Find where the given text appears and provide that cell's center as [x, y] coordinate. 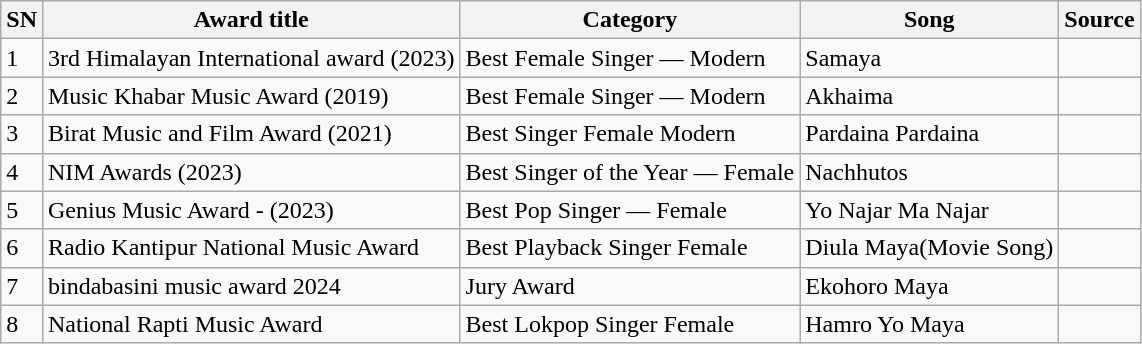
5 [22, 210]
SN [22, 20]
Jury Award [630, 286]
Hamro Yo Maya [930, 324]
Genius Music Award - (2023) [251, 210]
Best Singer Female Modern [630, 134]
NIM Awards (2023) [251, 172]
Radio Kantipur National Music Award [251, 248]
Award title [251, 20]
Diula Maya(Movie Song) [930, 248]
Samaya [930, 58]
National Rapti Music Award [251, 324]
Akhaima [930, 96]
Yo Najar Ma Najar [930, 210]
Source [1100, 20]
3 [22, 134]
Best Singer of the Year — Female [630, 172]
Pardaina Pardaina [930, 134]
bindabasini music award 2024 [251, 286]
1 [22, 58]
Nachhutos [930, 172]
4 [22, 172]
6 [22, 248]
Song [930, 20]
8 [22, 324]
2 [22, 96]
Category [630, 20]
Music Khabar Music Award (2019) [251, 96]
Best Playback Singer Female [630, 248]
Best Pop Singer — Female [630, 210]
Best Lokpop Singer Female [630, 324]
7 [22, 286]
Ekohoro Maya [930, 286]
Birat Music and Film Award (2021) [251, 134]
3rd Himalayan International award (2023) [251, 58]
